Return [x, y] of the center of cell containing provided text 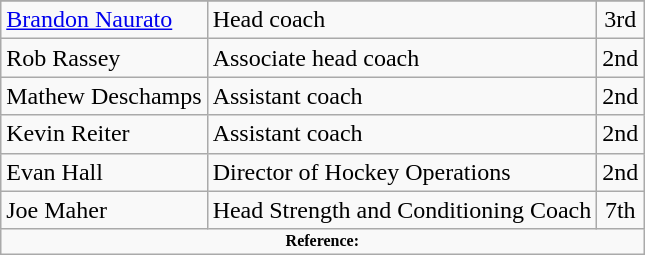
Reference: [322, 241]
Evan Hall [104, 172]
Brandon Naurato [104, 20]
Head Strength and Conditioning Coach [402, 210]
Mathew Deschamps [104, 96]
3rd [620, 20]
Joe Maher [104, 210]
Kevin Reiter [104, 134]
Rob Rassey [104, 58]
7th [620, 210]
Director of Hockey Operations [402, 172]
Associate head coach [402, 58]
Head coach [402, 20]
